Extract the [X, Y] coordinate from the center of the cell holding the provided text.  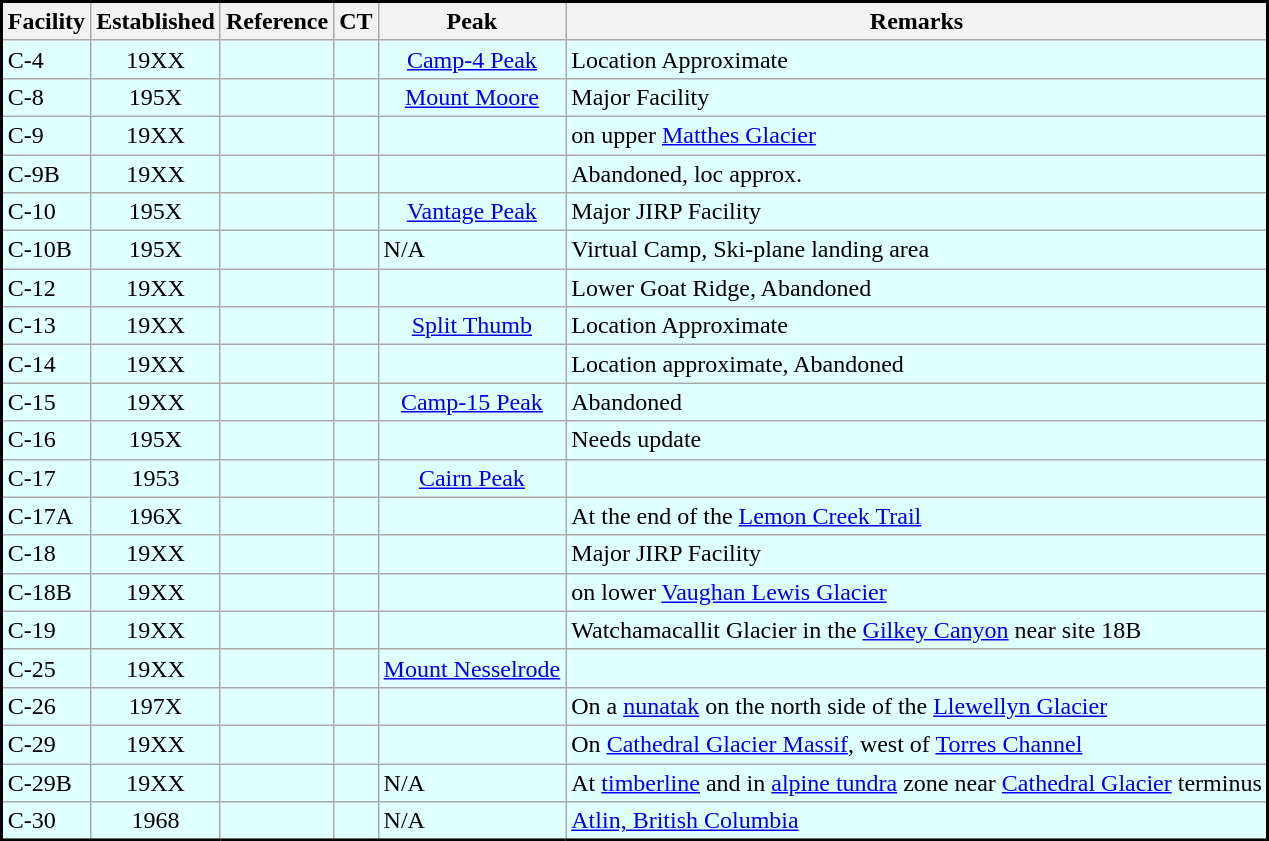
On Cathedral Glacier Massif, west of Torres Channel [917, 744]
At the end of the Lemon Creek Trail [917, 516]
C-12 [46, 288]
Mount Nesselrode [472, 668]
196X [156, 516]
C-17 [46, 478]
C-8 [46, 97]
197X [156, 706]
1968 [156, 821]
C-9 [46, 135]
Remarks [917, 22]
Split Thumb [472, 326]
Virtual Camp, Ski-plane landing area [917, 250]
CT [356, 22]
Vantage Peak [472, 212]
C-26 [46, 706]
Cairn Peak [472, 478]
Watchamacallit Glacier in the Gilkey Canyon near site 18B [917, 630]
C-14 [46, 364]
C-19 [46, 630]
Camp-4 Peak [472, 59]
C-30 [46, 821]
C-15 [46, 402]
Camp-15 Peak [472, 402]
Peak [472, 22]
C-17A [46, 516]
Mount Moore [472, 97]
C-4 [46, 59]
C-25 [46, 668]
C-10B [46, 250]
Major Facility [917, 97]
On a nunatak on the north side of the Llewellyn Glacier [917, 706]
Abandoned [917, 402]
Needs update [917, 440]
C-18B [46, 592]
Facility [46, 22]
C-29B [46, 783]
C-18 [46, 554]
Lower Goat Ridge, Abandoned [917, 288]
C-29 [46, 744]
C-9B [46, 173]
Atlin, British Columbia [917, 821]
C-16 [46, 440]
1953 [156, 478]
on upper Matthes Glacier [917, 135]
C-10 [46, 212]
At timberline and in alpine tundra zone near Cathedral Glacier terminus [917, 783]
Reference [276, 22]
on lower Vaughan Lewis Glacier [917, 592]
C-13 [46, 326]
Established [156, 22]
Location approximate, Abandoned [917, 364]
Abandoned, loc approx. [917, 173]
